Determine the [X, Y] coordinate at the center of the cell enclosing the given text.  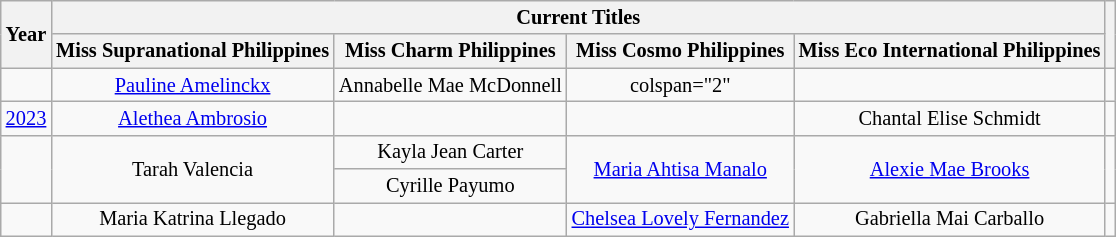
Annabelle Mae McDonnell [450, 85]
Year [26, 34]
Miss Supranational Philippines [192, 51]
Alethea Ambrosio [192, 118]
Maria Ahtisa Manalo [680, 168]
Cyrille Payumo [450, 186]
Current Titles [578, 17]
Gabriella Mai Carballo [950, 219]
2023 [26, 118]
Tarah Valencia [192, 168]
Alexie Mae Brooks [950, 168]
Kayla Jean Carter [450, 152]
colspan="2" [680, 85]
Miss Cosmo Philippines [680, 51]
Chelsea Lovely Fernandez [680, 219]
Miss Eco International Philippines [950, 51]
Chantal Elise Schmidt [950, 118]
Miss Charm Philippines [450, 51]
Pauline Amelinckx [192, 85]
Maria Katrina Llegado [192, 219]
